Detect which cell encompasses the target text, then output its [x, y] center coordinate. 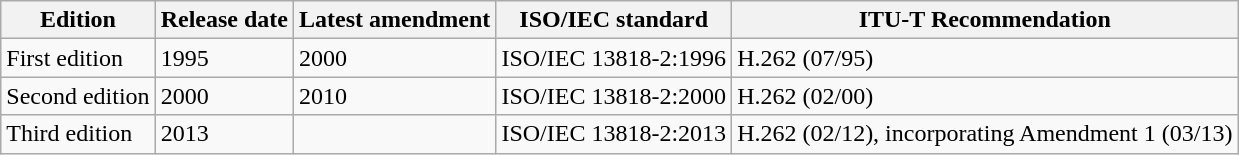
Second edition [78, 96]
2010 [394, 96]
First edition [78, 58]
H.262 (02/00) [985, 96]
H.262 (07/95) [985, 58]
ITU-T Recommendation [985, 20]
ISO/IEC 13818-2:1996 [614, 58]
ISO/IEC 13818-2:2013 [614, 134]
Release date [224, 20]
ISO/IEC 13818-2:2000 [614, 96]
Edition [78, 20]
H.262 (02/12), incorporating Amendment 1 (03/13) [985, 134]
Latest amendment [394, 20]
1995 [224, 58]
ISO/IEC standard [614, 20]
2013 [224, 134]
Third edition [78, 134]
